Return [x, y] of the center of cell containing provided text 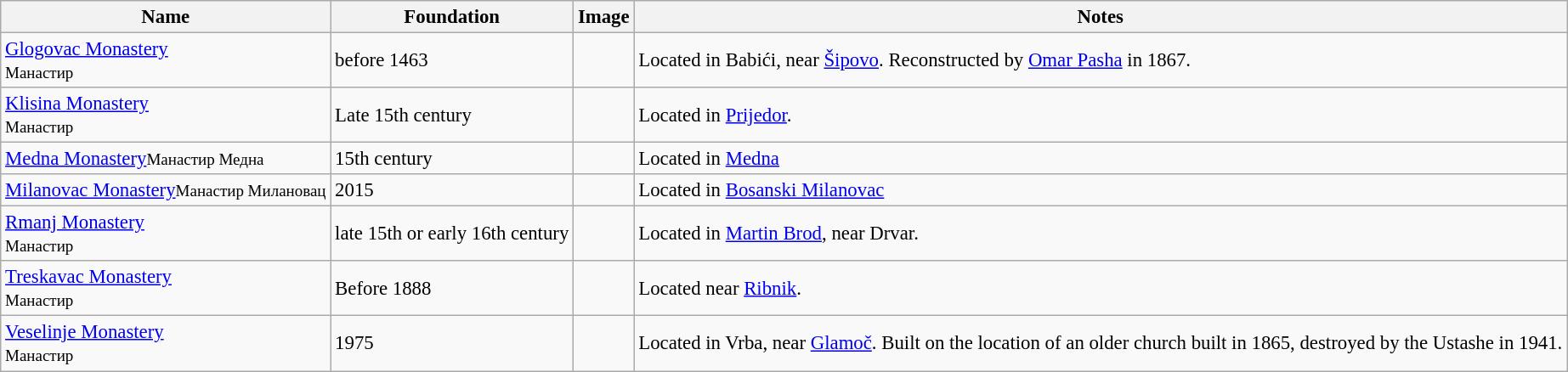
Located near Ribnik. [1101, 289]
Glogovac MonasteryМанастир [166, 61]
Located in Bosanski Milanovac [1101, 190]
Milanovac MonasteryМанастир Милановац [166, 190]
Located in Prijedor. [1101, 116]
Treskavac MonasteryМанастир [166, 289]
1975 [452, 343]
Veselinje MonasteryМанастир [166, 343]
Notes [1101, 17]
Late 15th century [452, 116]
Before 1888 [452, 289]
Name [166, 17]
Located in Babići, near Šipovo. Reconstructed by Omar Pasha in 1867. [1101, 61]
late 15th or early 16th century [452, 234]
Medna MonasteryМанастир Медна [166, 159]
15th century [452, 159]
Rmanj MonasteryМанастир [166, 234]
2015 [452, 190]
Located in Medna [1101, 159]
Foundation [452, 17]
Image [603, 17]
before 1463 [452, 61]
Klisina MonasteryМанастир [166, 116]
Located in Vrba, near Glamoč. Built on the location of an older church built in 1865, destroyed by the Ustashe in 1941. [1101, 343]
Located in Martin Brod, near Drvar. [1101, 234]
